Pinpoint the cell where the given text exists, returning its (X, Y) midpoint coordinate. 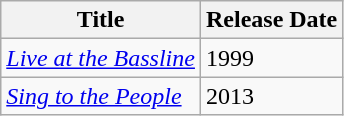
2013 (271, 96)
Title (101, 20)
Sing to the People (101, 96)
1999 (271, 58)
Release Date (271, 20)
Live at the Bassline (101, 58)
